Return the (X, Y) coordinate for the center point of the cell that contains the specified text.  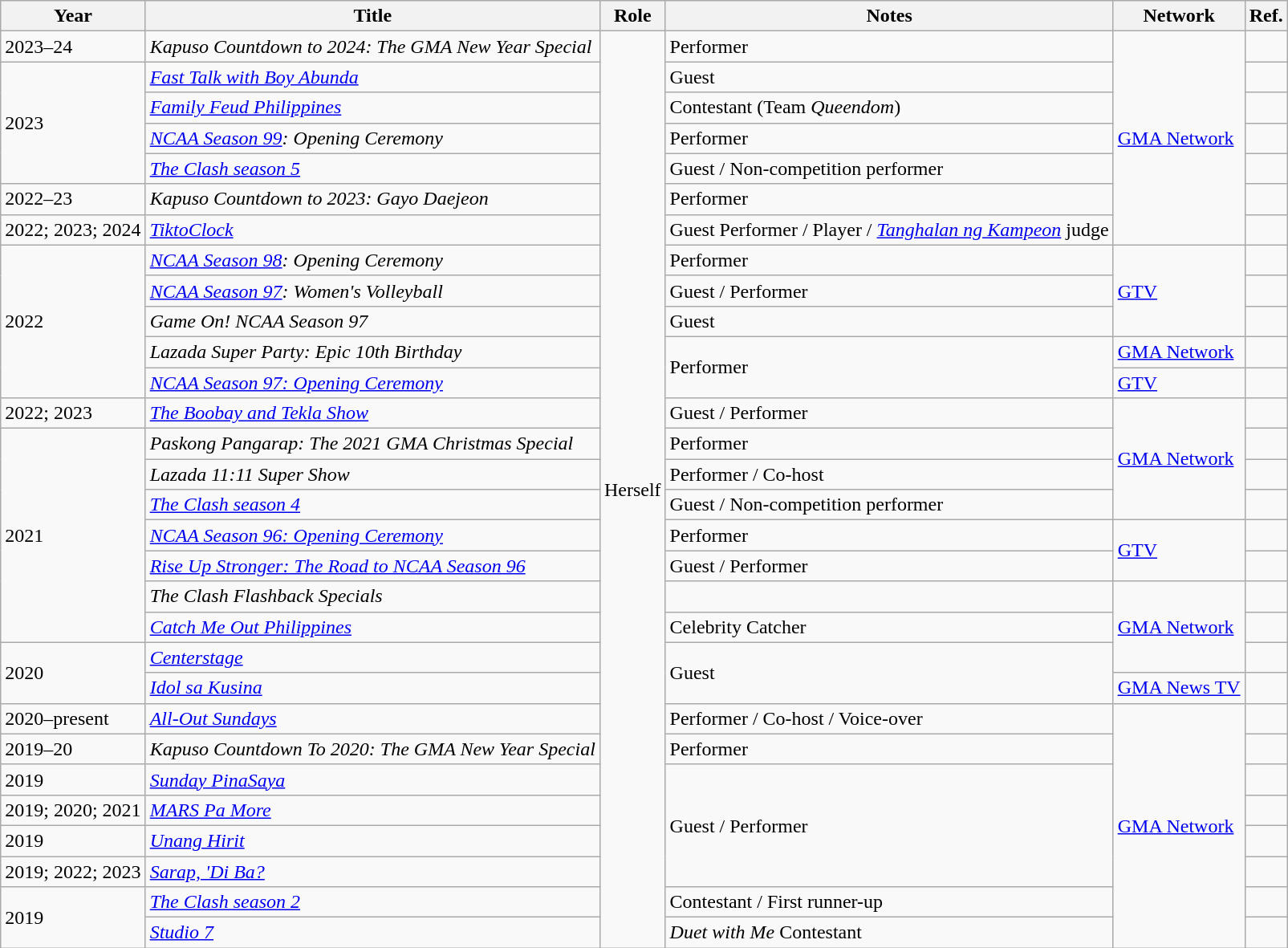
Contestant (Team Queendom) (889, 108)
2020 (73, 673)
NCAA Season 97: Women's Volleyball (372, 291)
The Clash season 4 (372, 505)
All-Out Sundays (372, 718)
2019; 2020; 2021 (73, 810)
Game On! NCAA Season 97 (372, 321)
Lazada Super Party: Epic 10th Birthday (372, 352)
Network (1179, 16)
Kapuso Countdown to 2024: The GMA New Year Special (372, 47)
The Boobay and Tekla Show (372, 413)
2022; 2023; 2024 (73, 230)
Performer / Co-host / Voice-over (889, 718)
Sunday PinaSaya (372, 779)
MARS Pa More (372, 810)
Lazada 11:11 Super Show (372, 474)
2022; 2023 (73, 413)
Notes (889, 16)
Idol sa Kusina (372, 688)
Paskong Pangarap: The 2021 GMA Christmas Special (372, 444)
Kapuso Countdown to 2023: Gayo Daejeon (372, 199)
2019–20 (73, 749)
GMA News TV (1179, 688)
2021 (73, 535)
Ref. (1266, 16)
Role (632, 16)
Celebrity Catcher (889, 627)
Year (73, 16)
Fast Talk with Boy Abunda (372, 77)
Sarap, 'Di Ba? (372, 871)
Title (372, 16)
Guest Performer / Player / Tanghalan ng Kampeon judge (889, 230)
Contestant / First runner-up (889, 902)
Studio 7 (372, 933)
NCAA Season 99: Opening Ceremony (372, 138)
Rise Up Stronger: The Road to NCAA Season 96 (372, 566)
2019; 2022; 2023 (73, 871)
Unang Hirit (372, 840)
Centerstage (372, 657)
Catch Me Out Philippines (372, 627)
NCAA Season 96: Opening Ceremony (372, 535)
Duet with Me Contestant (889, 933)
2023 (73, 123)
2022 (73, 321)
The Clash season 2 (372, 902)
The Clash Flashback Specials (372, 596)
The Clash season 5 (372, 169)
NCAA Season 98: Opening Ceremony (372, 260)
2022–23 (73, 199)
NCAA Season 97: Opening Ceremony (372, 383)
Performer / Co-host (889, 474)
Family Feud Philippines (372, 108)
2020–present (73, 718)
TiktoClock (372, 230)
2023–24 (73, 47)
Herself (632, 490)
Kapuso Countdown To 2020: The GMA New Year Special (372, 749)
